Return the [x, y] coordinate for the center point of the cell that contains the specified text.  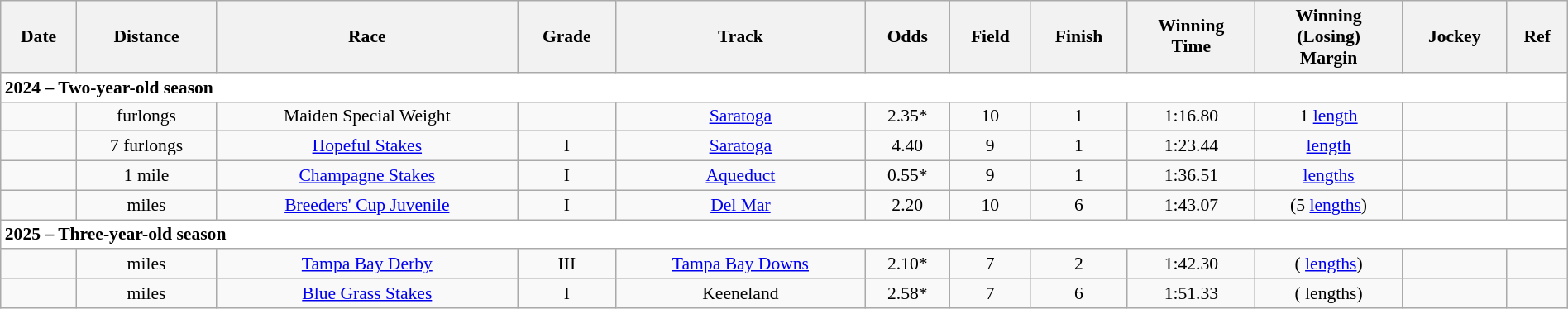
1:42.30 [1191, 264]
4.40 [907, 146]
Grade [567, 36]
1 mile [146, 176]
Maiden Special Weight [367, 116]
1:51.33 [1191, 293]
Winning(Losing)Margin [1328, 36]
Breeders' Cup Juvenile [367, 205]
7 furlongs [146, 146]
Aqueduct [741, 176]
Del Mar [741, 205]
Keeneland [741, 293]
(5 lengths) [1328, 205]
2.35* [907, 116]
furlongs [146, 116]
2.20 [907, 205]
2024 – Two-year-old season [784, 88]
III [567, 264]
Hopeful Stakes [367, 146]
Track [741, 36]
2.10* [907, 264]
1:43.07 [1191, 205]
Field [990, 36]
2.58* [907, 293]
Tampa Bay Derby [367, 264]
Ref [1537, 36]
1:36.51 [1191, 176]
1 length [1328, 116]
1:16.80 [1191, 116]
Blue Grass Stakes [367, 293]
lengths [1328, 176]
WinningTime [1191, 36]
Tampa Bay Downs [741, 264]
2 [1078, 264]
Champagne Stakes [367, 176]
Distance [146, 36]
length [1328, 146]
1:23.44 [1191, 146]
Odds [907, 36]
Jockey [1454, 36]
Finish [1078, 36]
Date [39, 36]
Race [367, 36]
2025 – Three-year-old season [784, 235]
0.55* [907, 176]
